From the cell containing the given text, extract its center point as [X, Y] coordinate. 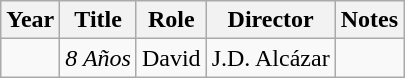
Director [270, 20]
Year [30, 20]
David [171, 58]
8 Años [98, 58]
Role [171, 20]
J.D. Alcázar [270, 58]
Notes [369, 20]
Title [98, 20]
